Determine the [x, y] coordinate at the center of the cell enclosing the given text.  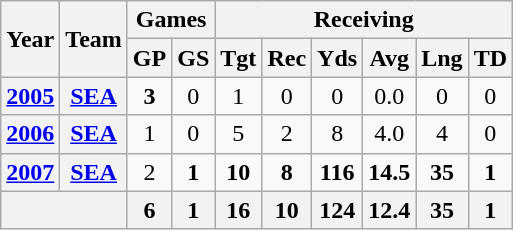
16 [238, 210]
12.4 [390, 210]
GS [194, 58]
14.5 [390, 172]
Rec [287, 58]
Yds [338, 58]
5 [238, 134]
116 [338, 172]
4.0 [390, 134]
4 [442, 134]
Tgt [238, 58]
6 [149, 210]
Year [30, 39]
2005 [30, 96]
Lng [442, 58]
124 [338, 210]
Receiving [364, 20]
Team [94, 39]
0.0 [390, 96]
GP [149, 58]
TD [490, 58]
Avg [390, 58]
Games [170, 20]
2006 [30, 134]
2007 [30, 172]
3 [149, 96]
